Locate the cell with the specified text and output its (X, Y) center coordinate. 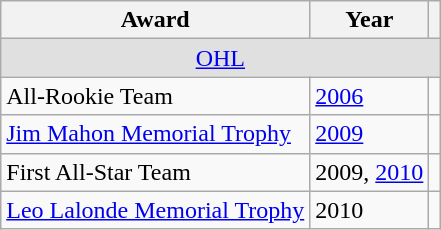
Award (156, 20)
Leo Lalonde Memorial Trophy (156, 210)
2009, 2010 (370, 172)
2006 (370, 96)
OHL (220, 58)
Jim Mahon Memorial Trophy (156, 134)
2010 (370, 210)
2009 (370, 134)
All-Rookie Team (156, 96)
Year (370, 20)
First All-Star Team (156, 172)
